Search for the cell housing the specified text and yield its (X, Y) center coordinate. 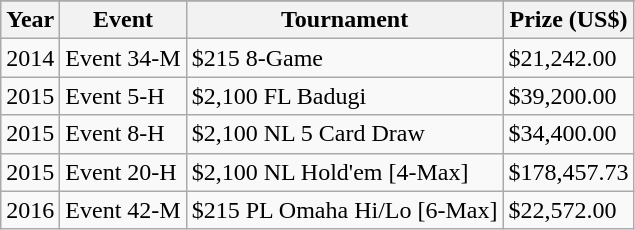
$215 PL Omaha Hi/Lo [6-Max] (344, 210)
$39,200.00 (568, 96)
$178,457.73 (568, 172)
$2,100 FL Badugi (344, 96)
$21,242.00 (568, 58)
Event 34-M (123, 58)
Event 5-H (123, 96)
$215 8-Game (344, 58)
Event 42-M (123, 210)
Event (123, 20)
2016 (30, 210)
$2,100 NL 5 Card Draw (344, 134)
Year (30, 20)
$2,100 NL Hold'em [4-Max] (344, 172)
Event 20-H (123, 172)
Prize (US$) (568, 20)
Event 8-H (123, 134)
2014 (30, 58)
$34,400.00 (568, 134)
Tournament (344, 20)
$22,572.00 (568, 210)
